Determine the [X, Y] coordinate at the center of the cell enclosing the given text.  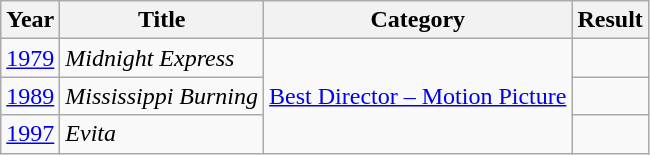
Midnight Express [162, 58]
Best Director – Motion Picture [418, 96]
1997 [30, 134]
1979 [30, 58]
Result [610, 20]
Evita [162, 134]
Title [162, 20]
Year [30, 20]
Mississippi Burning [162, 96]
Category [418, 20]
1989 [30, 96]
